Detect which cell encompasses the target text, then output its [x, y] center coordinate. 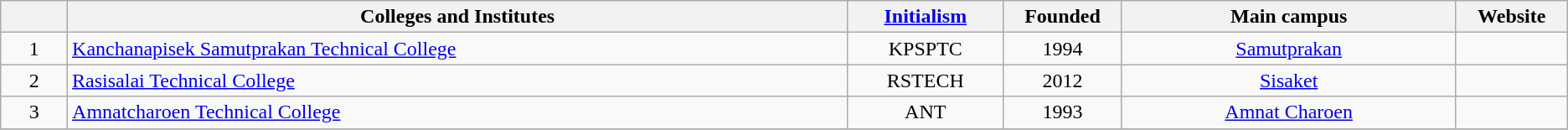
1993 [1062, 112]
2012 [1062, 81]
1 [34, 49]
1994 [1062, 49]
ANT [926, 112]
Colleges and Institutes [457, 17]
Main campus [1288, 17]
Initialism [926, 17]
Amnatcharoen Technical College [457, 112]
Sisaket [1288, 81]
Kanchanapisek Samutprakan Technical College [457, 49]
Founded [1062, 17]
Rasisalai Technical College [457, 81]
Samutprakan [1288, 49]
Website [1511, 17]
2 [34, 81]
3 [34, 112]
Amnat Charoen [1288, 112]
RSTECH [926, 81]
KPSPTC [926, 49]
